Capture the cell that displays the provided text and extract its [X, Y] central coordinate. 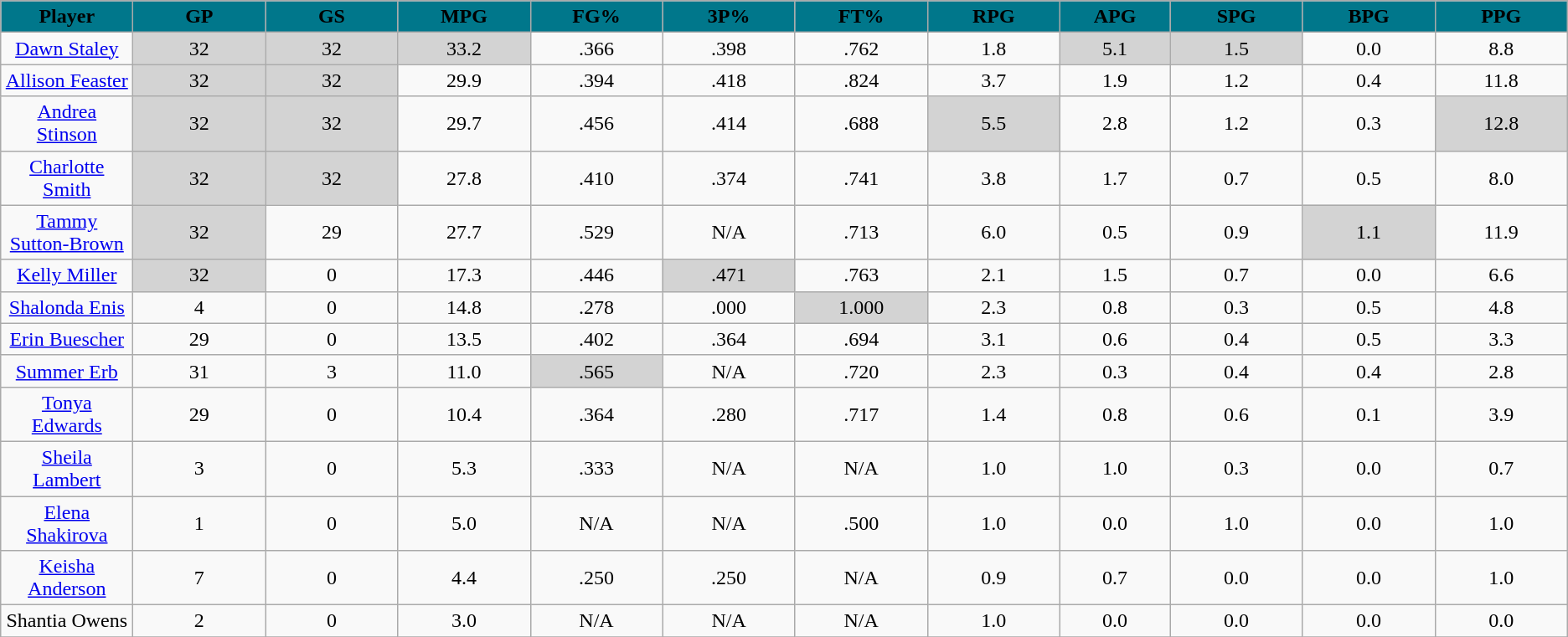
29.7 [464, 124]
11.9 [1501, 233]
Shantia Owens [67, 621]
BPG [1369, 17]
.278 [596, 307]
3.0 [464, 621]
Erin Buescher [67, 339]
.366 [596, 49]
.713 [861, 233]
2 [199, 621]
.471 [729, 275]
3P% [729, 17]
3.1 [993, 339]
.720 [861, 371]
.280 [729, 414]
Summer Erb [67, 371]
SPG [1236, 17]
4.4 [464, 578]
.414 [729, 124]
.446 [596, 275]
.418 [729, 80]
13.5 [464, 339]
.374 [729, 177]
.717 [861, 414]
5.1 [1115, 49]
10.4 [464, 414]
Sheila Lambert [67, 469]
RPG [993, 17]
.500 [861, 522]
33.2 [464, 49]
6.0 [993, 233]
Tonya Edwards [67, 414]
0.1 [1369, 414]
.763 [861, 275]
5.5 [993, 124]
Dawn Staley [67, 49]
6.6 [1501, 275]
PPG [1501, 17]
4.8 [1501, 307]
31 [199, 371]
Shalonda Enis [67, 307]
.688 [861, 124]
12.8 [1501, 124]
.762 [861, 49]
1.9 [1115, 80]
7 [199, 578]
3.8 [993, 177]
2.1 [993, 275]
1.7 [1115, 177]
3.7 [993, 80]
Allison Feaster [67, 80]
Kelly Miller [67, 275]
1.4 [993, 414]
.000 [729, 307]
27.8 [464, 177]
1.1 [1369, 233]
4 [199, 307]
Keisha Anderson [67, 578]
GP [199, 17]
.741 [861, 177]
8.0 [1501, 177]
.394 [596, 80]
3.3 [1501, 339]
Andrea Stinson [67, 124]
.824 [861, 80]
.529 [596, 233]
MPG [464, 17]
.333 [596, 469]
.456 [596, 124]
FT% [861, 17]
Charlotte Smith [67, 177]
5.0 [464, 522]
17.3 [464, 275]
1.8 [993, 49]
.410 [596, 177]
FG% [596, 17]
.694 [861, 339]
3.9 [1501, 414]
.565 [596, 371]
Tammy Sutton-Brown [67, 233]
Player [67, 17]
11.8 [1501, 80]
GS [332, 17]
.402 [596, 339]
14.8 [464, 307]
1.000 [861, 307]
5.3 [464, 469]
1 [199, 522]
Elena Shakirova [67, 522]
.398 [729, 49]
27.7 [464, 233]
11.0 [464, 371]
29.9 [464, 80]
8.8 [1501, 49]
APG [1115, 17]
